Return (x, y) of the center of cell containing provided text 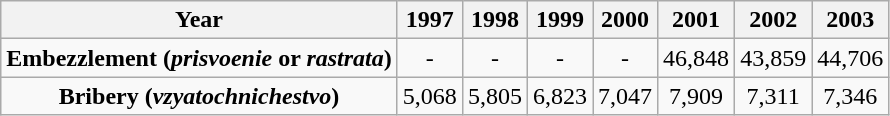
Bribery (vzyatochnichestvo) (200, 96)
7,346 (850, 96)
44,706 (850, 58)
2002 (774, 20)
46,848 (696, 58)
Embezzlement (prisvoenie or rastrata) (200, 58)
7,047 (624, 96)
7,311 (774, 96)
7,909 (696, 96)
43,859 (774, 58)
5,068 (430, 96)
1997 (430, 20)
1999 (560, 20)
2003 (850, 20)
2000 (624, 20)
Year (200, 20)
2001 (696, 20)
1998 (494, 20)
6,823 (560, 96)
5,805 (494, 96)
